Return the (X, Y) coordinate for the center point of the cell that contains the specified text.  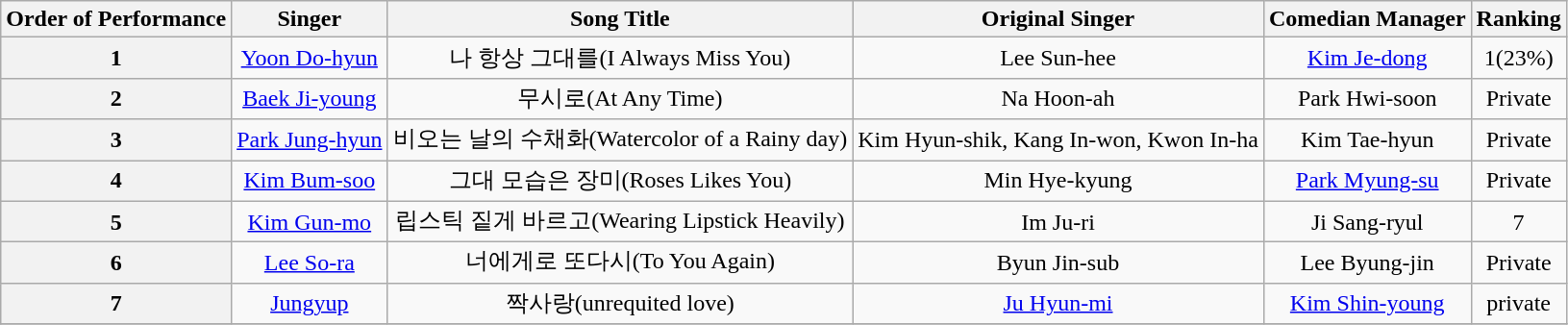
나 항상 그대를(I Always Miss You) (620, 58)
Kim Hyun-shik, Kang In-won, Kwon In-ha (1058, 140)
Park Myung-su (1367, 181)
1(23%) (1519, 58)
Ju Hyun-mi (1058, 304)
Byun Jin-sub (1058, 263)
private (1519, 304)
1 (116, 58)
Kim Bum-soo (310, 181)
Min Hye-kyung (1058, 181)
Jungyup (310, 304)
Ji Sang-ryul (1367, 221)
Lee Byung-jin (1367, 263)
무시로(At Any Time) (620, 98)
Baek Ji-young (310, 98)
Kim Shin-young (1367, 304)
2 (116, 98)
Lee So-ra (310, 263)
6 (116, 263)
Kim Je-dong (1367, 58)
4 (116, 181)
Kim Gun-mo (310, 221)
Na Hoon-ah (1058, 98)
그대 모습은 장미(Roses Likes You) (620, 181)
Park Jung-hyun (310, 140)
비오는 날의 수채화(Watercolor of a Rainy day) (620, 140)
너에게로 또다시(To You Again) (620, 263)
립스틱 짙게 바르고(Wearing Lipstick Heavily) (620, 221)
Original Singer (1058, 19)
Lee Sun-hee (1058, 58)
Park Hwi-soon (1367, 98)
Kim Tae-hyun (1367, 140)
Singer (310, 19)
3 (116, 140)
5 (116, 221)
짝사랑(unrequited love) (620, 304)
Im Ju-ri (1058, 221)
Comedian Manager (1367, 19)
Yoon Do-hyun (310, 58)
Ranking (1519, 19)
Song Title (620, 19)
Order of Performance (116, 19)
